Extract the [x, y] coordinate from the center of the cell holding the provided text.  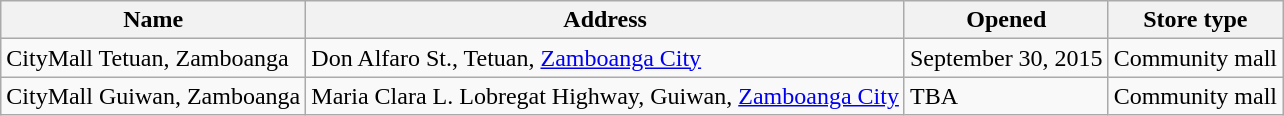
Name [154, 20]
Opened [1006, 20]
CityMall Guiwan, Zamboanga [154, 96]
Maria Clara L. Lobregat Highway, Guiwan, Zamboanga City [606, 96]
Don Alfaro St., Tetuan, Zamboanga City [606, 58]
Store type [1195, 20]
CityMall Tetuan, Zamboanga [154, 58]
TBA [1006, 96]
September 30, 2015 [1006, 58]
Address [606, 20]
